Search for the cell housing the specified text and yield its (x, y) center coordinate. 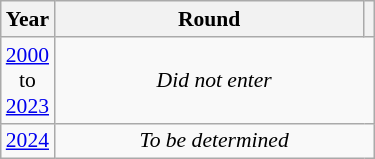
Year (28, 19)
Did not enter (214, 80)
To be determined (214, 141)
2000to2023 (28, 80)
2024 (28, 141)
Round (209, 19)
